Detect which cell encompasses the target text, then output its (x, y) center coordinate. 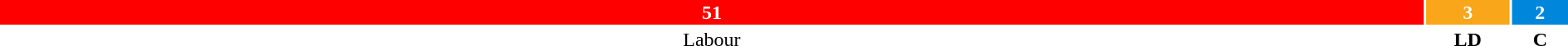
51 (712, 12)
2 (1540, 12)
3 (1468, 12)
